Determine the [x, y] coordinate at the center of the cell enclosing the given text.  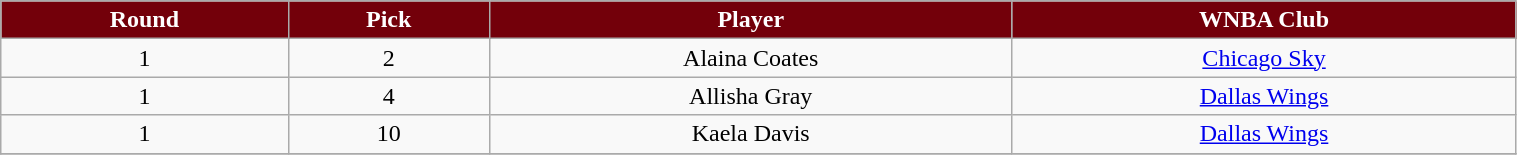
WNBA Club [1264, 20]
Allisha Gray [750, 96]
Round [144, 20]
2 [388, 58]
4 [388, 96]
Player [750, 20]
Kaela Davis [750, 134]
Chicago Sky [1264, 58]
Pick [388, 20]
Alaina Coates [750, 58]
10 [388, 134]
